Provide the (X, Y) coordinate of the cell's center where the given text is located.  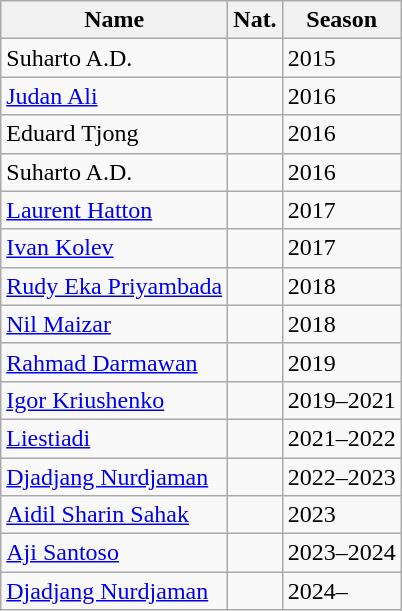
2024– (342, 591)
Rudy Eka Priyambada (114, 286)
2021–2022 (342, 438)
Rahmad Darmawan (114, 362)
Laurent Hatton (114, 210)
2019 (342, 362)
Nat. (255, 20)
Season (342, 20)
Igor Kriushenko (114, 400)
2015 (342, 58)
2023 (342, 515)
Nil Maizar (114, 324)
2019–2021 (342, 400)
Ivan Kolev (114, 248)
Aidil Sharin Sahak (114, 515)
2023–2024 (342, 553)
Eduard Tjong (114, 134)
2022–2023 (342, 477)
Name (114, 20)
Judan Ali (114, 96)
Liestiadi (114, 438)
Aji Santoso (114, 553)
